Scan for the cell matching the given text and deliver its (x, y) coordinate at center. 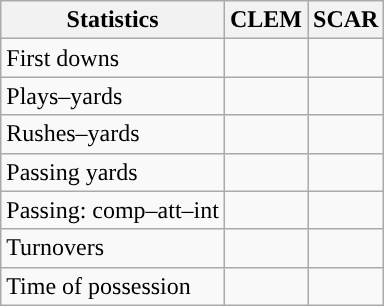
Turnovers (113, 248)
Statistics (113, 20)
Passing yards (113, 172)
Plays–yards (113, 96)
SCAR (346, 20)
Passing: comp–att–int (113, 210)
Rushes–yards (113, 134)
First downs (113, 58)
Time of possession (113, 286)
CLEM (266, 20)
